Locate the cell with the specified text and output its (x, y) center coordinate. 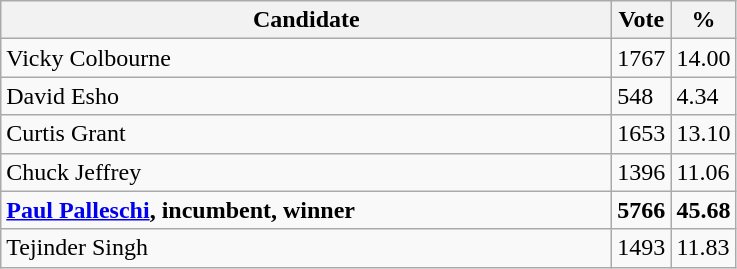
Curtis Grant (306, 134)
11.06 (704, 172)
Candidate (306, 20)
1653 (642, 134)
548 (642, 96)
4.34 (704, 96)
5766 (642, 210)
1493 (642, 248)
11.83 (704, 248)
Vote (642, 20)
Tejinder Singh (306, 248)
Vicky Colbourne (306, 58)
David Esho (306, 96)
14.00 (704, 58)
13.10 (704, 134)
45.68 (704, 210)
1767 (642, 58)
Chuck Jeffrey (306, 172)
Paul Palleschi, incumbent, winner (306, 210)
1396 (642, 172)
% (704, 20)
